From the cell containing the given text, extract its center point as (x, y) coordinate. 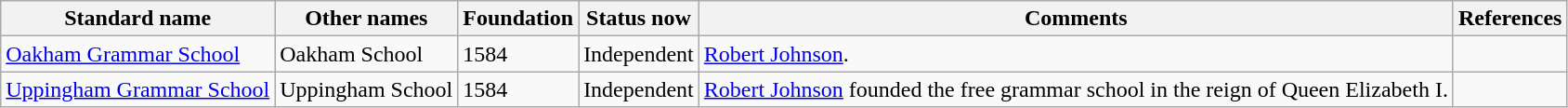
Oakham Grammar School (137, 54)
References (1510, 19)
Comments (1076, 19)
Uppingham School (366, 89)
Status now (639, 19)
Robert Johnson founded the free grammar school in the reign of Queen Elizabeth I. (1076, 89)
Oakham School (366, 54)
Uppingham Grammar School (137, 89)
Foundation (518, 19)
Other names (366, 19)
Standard name (137, 19)
Robert Johnson. (1076, 54)
